Extract the [x, y] coordinate from the center of the cell holding the provided text.  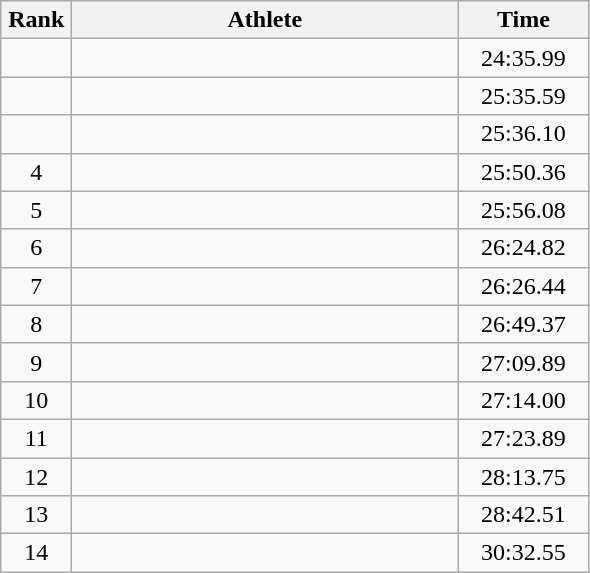
27:23.89 [524, 438]
12 [36, 477]
25:56.08 [524, 210]
30:32.55 [524, 553]
25:35.59 [524, 96]
Rank [36, 20]
25:36.10 [524, 134]
25:50.36 [524, 172]
6 [36, 248]
27:14.00 [524, 400]
10 [36, 400]
28:13.75 [524, 477]
26:26.44 [524, 286]
Athlete [265, 20]
26:24.82 [524, 248]
Time [524, 20]
28:42.51 [524, 515]
27:09.89 [524, 362]
13 [36, 515]
5 [36, 210]
11 [36, 438]
26:49.37 [524, 324]
24:35.99 [524, 58]
9 [36, 362]
8 [36, 324]
14 [36, 553]
4 [36, 172]
7 [36, 286]
